For the text-containing cell, return its midpoint in (x, y) coordinate format. 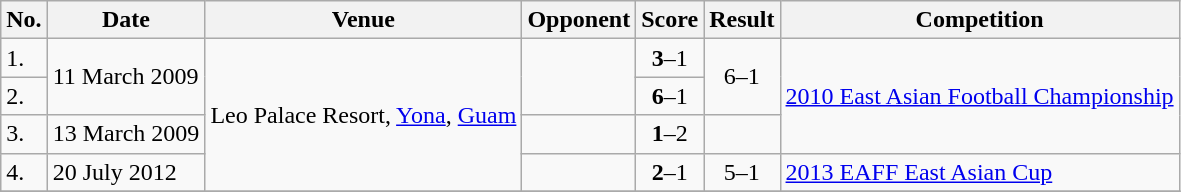
Opponent (579, 20)
2–1 (670, 172)
13 March 2009 (126, 134)
3–1 (670, 58)
Date (126, 20)
5–1 (742, 172)
No. (24, 20)
2013 EAFF East Asian Cup (980, 172)
1–2 (670, 134)
3. (24, 134)
2010 East Asian Football Championship (980, 96)
Score (670, 20)
1. (24, 58)
Result (742, 20)
Competition (980, 20)
11 March 2009 (126, 77)
Leo Palace Resort, Yona, Guam (364, 115)
4. (24, 172)
20 July 2012 (126, 172)
Venue (364, 20)
2. (24, 96)
